Extract the [X, Y] coordinate from the center of the cell holding the provided text.  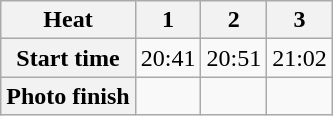
3 [300, 20]
20:41 [168, 58]
Photo finish [68, 96]
21:02 [300, 58]
2 [234, 20]
Start time [68, 58]
1 [168, 20]
20:51 [234, 58]
Heat [68, 20]
